Scan for the cell matching the given text and deliver its [X, Y] coordinate at center. 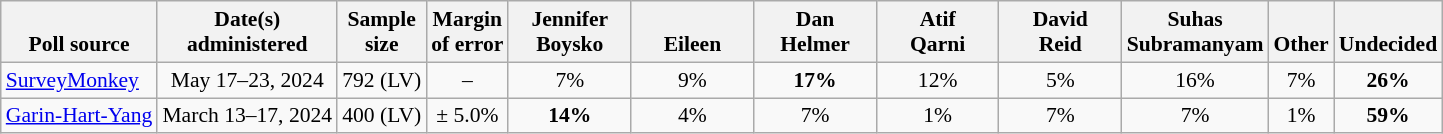
26% [1388, 80]
AtifQarni [938, 32]
JenniferBoysko [570, 32]
Samplesize [382, 32]
SuhasSubramanyam [1196, 32]
March 13–17, 2024 [247, 116]
SurveyMonkey [80, 80]
Eileen [692, 32]
DavidReid [1060, 32]
– [467, 80]
Date(s)administered [247, 32]
DanHelmer [816, 32]
5% [1060, 80]
May 17–23, 2024 [247, 80]
16% [1196, 80]
9% [692, 80]
Other [1300, 32]
792 (LV) [382, 80]
14% [570, 116]
Garin-Hart-Yang [80, 116]
4% [692, 116]
± 5.0% [467, 116]
17% [816, 80]
Poll source [80, 32]
400 (LV) [382, 116]
12% [938, 80]
Marginof error [467, 32]
59% [1388, 116]
Undecided [1388, 32]
